Detect which cell encompasses the target text, then output its (X, Y) center coordinate. 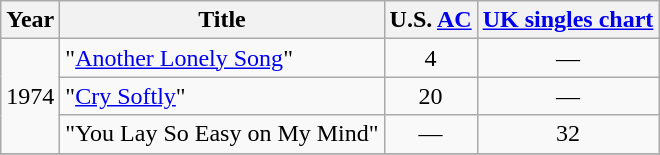
4 (430, 58)
Year (30, 20)
U.S. AC (430, 20)
"Another Lonely Song" (222, 58)
UK singles chart (568, 20)
20 (430, 96)
"Cry Softly" (222, 96)
Title (222, 20)
32 (568, 134)
"You Lay So Easy on My Mind" (222, 134)
1974 (30, 96)
